Output the (X, Y) coordinate of the center of the cell containing the given text.  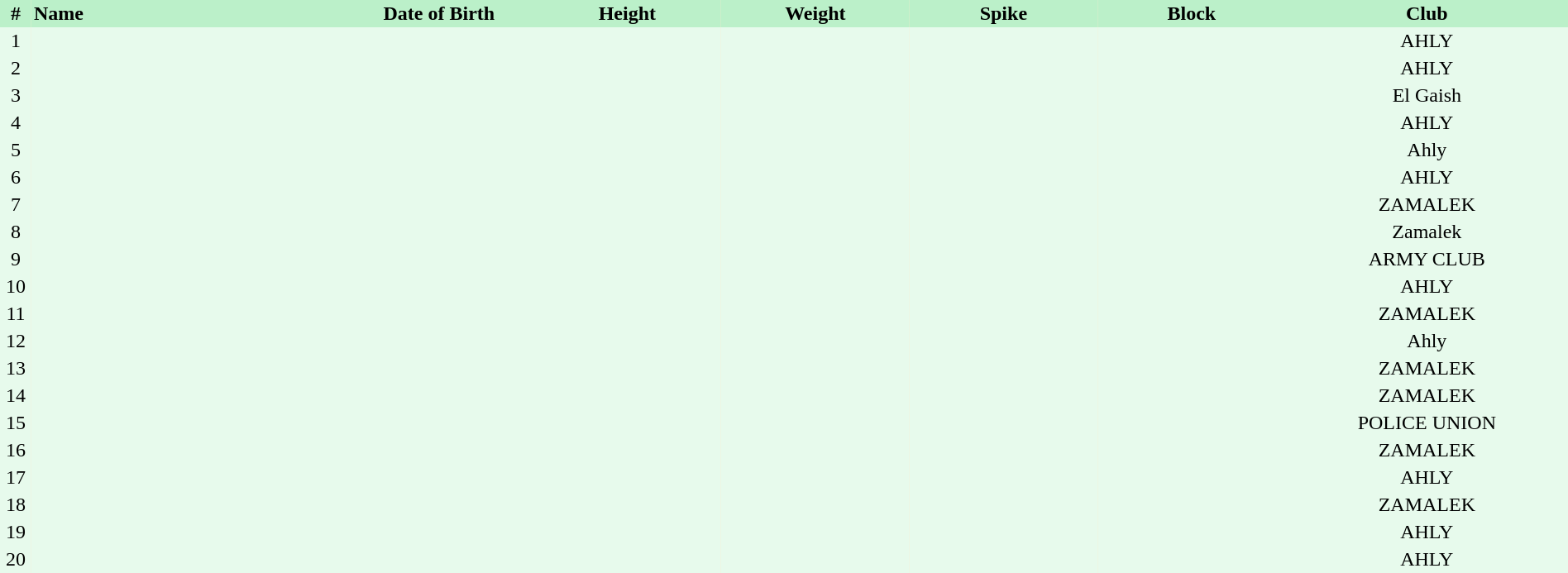
16 (16, 450)
6 (16, 177)
3 (16, 96)
Zamalek (1427, 232)
5 (16, 150)
7 (16, 205)
11 (16, 314)
# (16, 13)
12 (16, 341)
13 (16, 369)
POLICE UNION (1427, 423)
15 (16, 423)
17 (16, 478)
2 (16, 68)
19 (16, 532)
Club (1427, 13)
ARMY CLUB (1427, 260)
Name (189, 13)
1 (16, 41)
10 (16, 286)
14 (16, 395)
4 (16, 122)
Block (1192, 13)
Weight (815, 13)
Date of Birth (439, 13)
Spike (1004, 13)
Height (628, 13)
18 (16, 504)
8 (16, 232)
El Gaish (1427, 96)
9 (16, 260)
20 (16, 559)
